Output the (X, Y) coordinate of the center of the cell containing the given text.  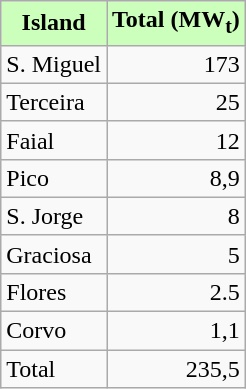
2.5 (176, 292)
5 (176, 254)
1,1 (176, 331)
Corvo (54, 331)
Graciosa (54, 254)
Pico (54, 178)
8,9 (176, 178)
12 (176, 140)
Faial (54, 140)
25 (176, 102)
173 (176, 64)
8 (176, 216)
Total (54, 369)
Total (MWt) (176, 23)
S. Jorge (54, 216)
Island (54, 23)
Flores (54, 292)
235,5 (176, 369)
Terceira (54, 102)
S. Miguel (54, 64)
